From the cell containing the given text, extract its center point as (x, y) coordinate. 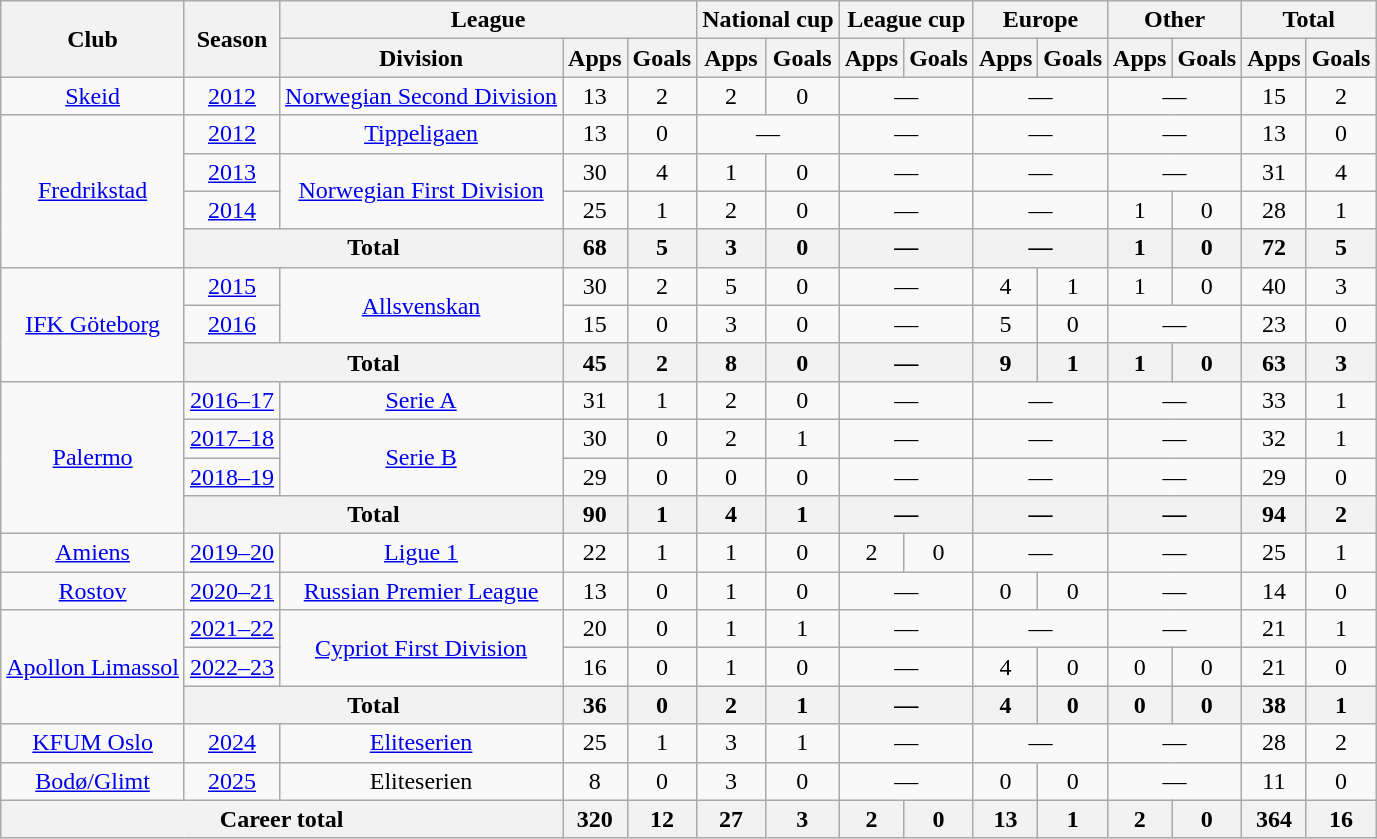
94 (1274, 515)
2022–23 (232, 667)
Serie B (422, 457)
2020–21 (232, 591)
Allsvenskan (422, 305)
Europe (1040, 20)
Cypriot First Division (422, 648)
Norwegian First Division (422, 191)
National cup (768, 20)
2018–19 (232, 477)
22 (595, 553)
Club (93, 39)
32 (1274, 438)
14 (1274, 591)
IFK Göteborg (93, 324)
KFUM Oslo (93, 743)
2024 (232, 743)
Bodø/Glimt (93, 781)
2016 (232, 324)
Other (1175, 20)
38 (1274, 705)
2017–18 (232, 438)
Apollon Limassol (93, 667)
23 (1274, 324)
League (488, 20)
12 (662, 819)
2015 (232, 286)
2019–20 (232, 553)
2014 (232, 210)
68 (595, 248)
63 (1274, 362)
Norwegian Second Division (422, 96)
320 (595, 819)
Division (422, 58)
Palermo (93, 457)
72 (1274, 248)
36 (595, 705)
9 (1005, 362)
90 (595, 515)
Tippeligaen (422, 134)
Russian Premier League (422, 591)
Serie A (422, 400)
20 (595, 629)
2013 (232, 172)
Rostov (93, 591)
364 (1274, 819)
11 (1274, 781)
2025 (232, 781)
Career total (282, 819)
2016–17 (232, 400)
40 (1274, 286)
33 (1274, 400)
Ligue 1 (422, 553)
45 (595, 362)
Amiens (93, 553)
Skeid (93, 96)
Season (232, 39)
27 (731, 819)
2021–22 (232, 629)
Fredrikstad (93, 191)
League cup (906, 20)
